Provide the (X, Y) coordinate of the cell's center where the given text is located.  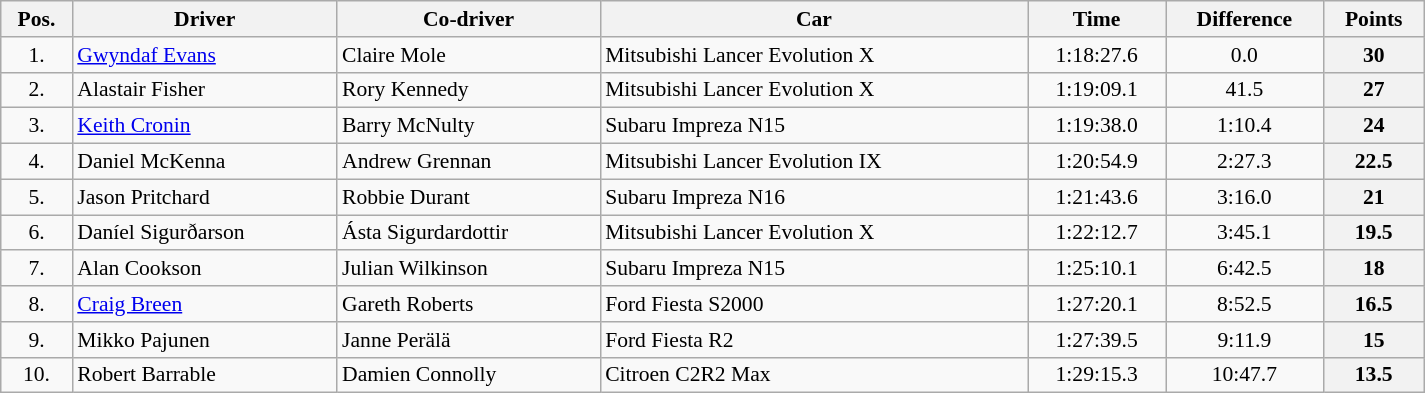
Gareth Roberts (468, 304)
Mitsubishi Lancer Evolution IX (814, 162)
Mikko Pajunen (204, 340)
Alan Cookson (204, 269)
Co-driver (468, 19)
Citroen C2R2 Max (814, 375)
1:27:20.1 (1097, 304)
Ford Fiesta R2 (814, 340)
9:11.9 (1245, 340)
18 (1374, 269)
24 (1374, 126)
6. (37, 233)
Time (1097, 19)
5. (37, 197)
Robbie Durant (468, 197)
Car (814, 19)
1:25:10.1 (1097, 269)
1:20:54.9 (1097, 162)
Claire Mole (468, 55)
Barry McNulty (468, 126)
1:27:39.5 (1097, 340)
3:45.1 (1245, 233)
Gwyndaf Evans (204, 55)
10. (37, 375)
1:29:15.3 (1097, 375)
4. (37, 162)
8:52.5 (1245, 304)
1:19:38.0 (1097, 126)
0.0 (1245, 55)
2:27.3 (1245, 162)
27 (1374, 90)
3:16.0 (1245, 197)
1:18:27.6 (1097, 55)
41.5 (1245, 90)
Alastair Fisher (204, 90)
Jason Pritchard (204, 197)
Points (1374, 19)
1:19:09.1 (1097, 90)
Driver (204, 19)
30 (1374, 55)
1. (37, 55)
Ásta Sigurdardottir (468, 233)
Daniel McKenna (204, 162)
8. (37, 304)
16.5 (1374, 304)
Andrew Grennan (468, 162)
Daníel Sigurðarson (204, 233)
22.5 (1374, 162)
Craig Breen (204, 304)
9. (37, 340)
1:21:43.6 (1097, 197)
Pos. (37, 19)
10:47.7 (1245, 375)
Difference (1245, 19)
13.5 (1374, 375)
Julian Wilkinson (468, 269)
1:10.4 (1245, 126)
3. (37, 126)
Damien Connolly (468, 375)
Subaru Impreza N16 (814, 197)
Robert Barrable (204, 375)
Ford Fiesta S2000 (814, 304)
7. (37, 269)
Rory Kennedy (468, 90)
Janne Perälä (468, 340)
19.5 (1374, 233)
6:42.5 (1245, 269)
Keith Cronin (204, 126)
1:22:12.7 (1097, 233)
2. (37, 90)
15 (1374, 340)
21 (1374, 197)
